Detect which cell encompasses the target text, then output its [X, Y] center coordinate. 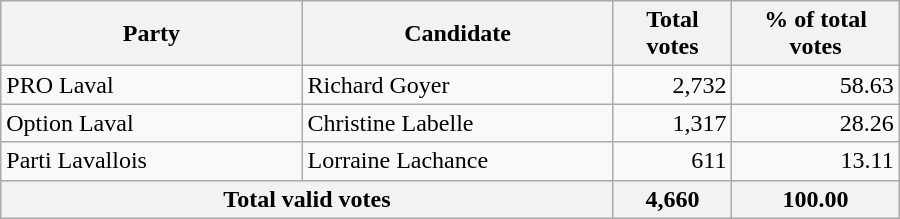
4,660 [672, 199]
Christine Labelle [458, 123]
13.11 [816, 161]
Option Laval [152, 123]
611 [672, 161]
Parti Lavallois [152, 161]
Party [152, 34]
PRO Laval [152, 85]
Total votes [672, 34]
% of total votes [816, 34]
Lorraine Lachance [458, 161]
100.00 [816, 199]
58.63 [816, 85]
28.26 [816, 123]
1,317 [672, 123]
Richard Goyer [458, 85]
2,732 [672, 85]
Candidate [458, 34]
Total valid votes [307, 199]
